Return the (X, Y) coordinate for the center point of the cell that contains the specified text.  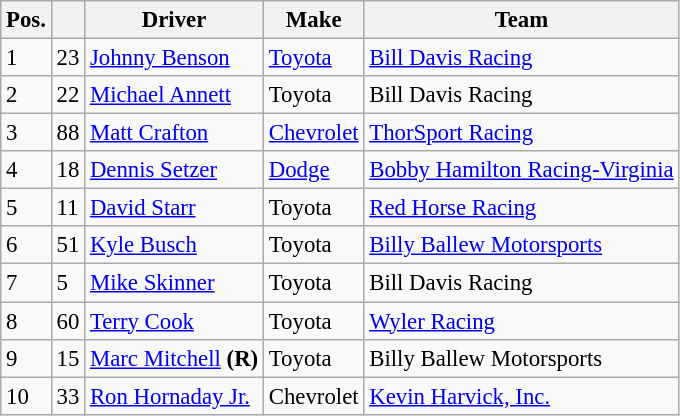
15 (68, 358)
David Starr (174, 208)
Kyle Busch (174, 245)
Team (522, 20)
Matt Crafton (174, 133)
8 (26, 321)
Michael Annett (174, 95)
Mike Skinner (174, 283)
22 (68, 95)
Dodge (313, 170)
11 (68, 208)
ThorSport Racing (522, 133)
23 (68, 58)
3 (26, 133)
Dennis Setzer (174, 170)
9 (26, 358)
Make (313, 20)
Red Horse Racing (522, 208)
6 (26, 245)
88 (68, 133)
Driver (174, 20)
Pos. (26, 20)
10 (26, 396)
60 (68, 321)
Johnny Benson (174, 58)
Bobby Hamilton Racing-Virginia (522, 170)
1 (26, 58)
18 (68, 170)
4 (26, 170)
2 (26, 95)
Kevin Harvick, Inc. (522, 396)
Terry Cook (174, 321)
Ron Hornaday Jr. (174, 396)
Wyler Racing (522, 321)
7 (26, 283)
51 (68, 245)
33 (68, 396)
Marc Mitchell (R) (174, 358)
